Return [X, Y] of the center of cell containing provided text 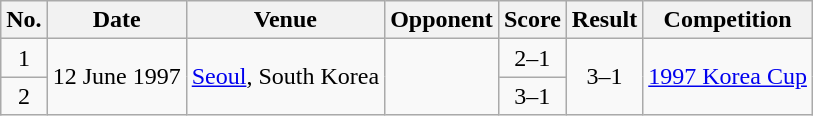
Result [604, 20]
Opponent [442, 20]
No. [24, 20]
Venue [285, 20]
Seoul, South Korea [285, 77]
Date [116, 20]
1 [24, 58]
2 [24, 96]
1997 Korea Cup [728, 77]
Competition [728, 20]
Score [532, 20]
2–1 [532, 58]
12 June 1997 [116, 77]
